Capture the cell that displays the provided text and extract its (X, Y) central coordinate. 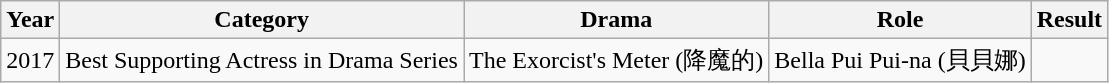
Drama (616, 20)
Result (1069, 20)
2017 (30, 60)
Year (30, 20)
Category (262, 20)
Bella Pui Pui-na (貝貝娜) (900, 60)
Role (900, 20)
Best Supporting Actress in Drama Series (262, 60)
The Exorcist's Meter (降魔的) (616, 60)
